Determine the (x, y) coordinate at the center of the cell enclosing the given text.  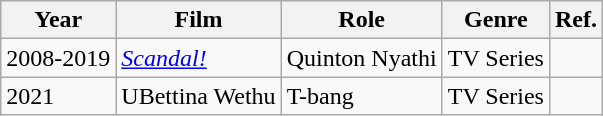
Film (198, 20)
Scandal! (198, 58)
2021 (58, 96)
UBettina Wethu (198, 96)
Genre (496, 20)
T-bang (362, 96)
2008-2019 (58, 58)
Year (58, 20)
Role (362, 20)
Ref. (576, 20)
Quinton Nyathi (362, 58)
